Locate the cell with the specified text and output its [X, Y] center coordinate. 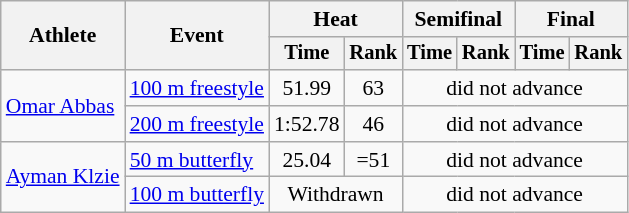
63 [374, 88]
100 m butterfly [197, 195]
Athlete [63, 36]
Ayman Klzie [63, 178]
46 [374, 124]
Withdrawn [336, 195]
50 m butterfly [197, 160]
Heat [336, 19]
25.04 [306, 160]
Event [197, 36]
=51 [374, 160]
Final [571, 19]
100 m freestyle [197, 88]
1:52.78 [306, 124]
Semifinal [458, 19]
51.99 [306, 88]
Omar Abbas [63, 106]
200 m freestyle [197, 124]
